From the cell containing the given text, extract its center point as (X, Y) coordinate. 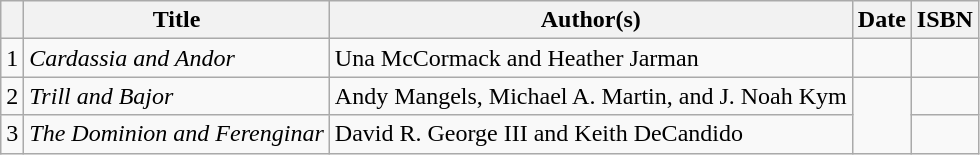
Author(s) (590, 20)
ISBN (944, 20)
David R. George III and Keith DeCandido (590, 134)
Andy Mangels, Michael A. Martin, and J. Noah Kym (590, 96)
Trill and Bajor (176, 96)
Una McCormack and Heather Jarman (590, 58)
Date (882, 20)
Title (176, 20)
1 (12, 58)
3 (12, 134)
The Dominion and Ferenginar (176, 134)
Cardassia and Andor (176, 58)
2 (12, 96)
